Find where the given text appears and provide that cell's center as (X, Y) coordinate. 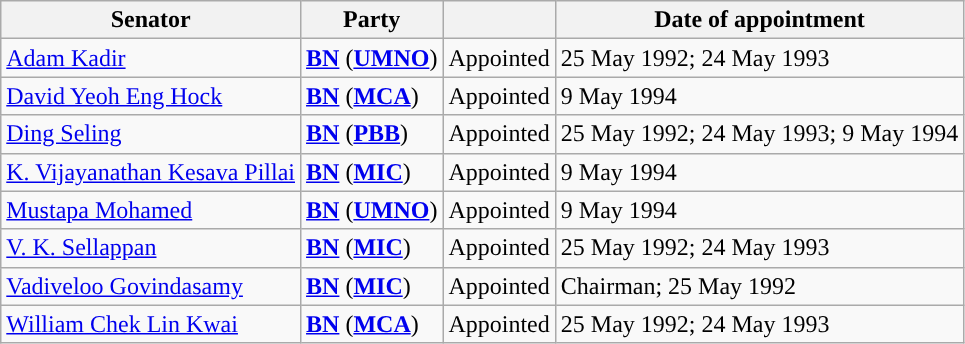
Mustapa Mohamed (151, 210)
25 May 1992; 24 May 1993; 9 May 1994 (759, 134)
William Chek Lin Kwai (151, 324)
Ding Seling (151, 134)
V. K. Sellappan (151, 248)
Adam Kadir (151, 58)
David Yeoh Eng Hock (151, 96)
K. Vijayanathan Kesava Pillai (151, 172)
Party (372, 20)
Vadiveloo Govindasamy (151, 286)
Chairman; 25 May 1992 (759, 286)
Date of appointment (759, 20)
Senator (151, 20)
BN (PBB) (372, 134)
